Scan for the cell matching the given text and deliver its (x, y) coordinate at center. 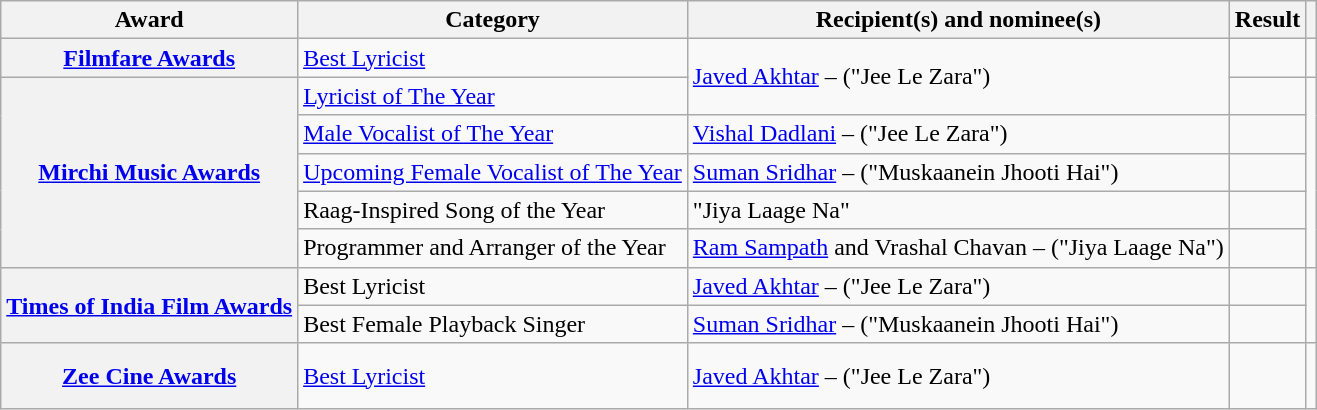
Recipient(s) and nominee(s) (958, 20)
Zee Cine Awards (150, 376)
Lyricist of The Year (493, 96)
Category (493, 20)
Award (150, 20)
Upcoming Female Vocalist of The Year (493, 172)
Mirchi Music Awards (150, 172)
Ram Sampath and Vrashal Chavan – ("Jiya Laage Na") (958, 248)
Male Vocalist of The Year (493, 134)
Vishal Dadlani – ("Jee Le Zara") (958, 134)
Raag-Inspired Song of the Year (493, 210)
Times of India Film Awards (150, 305)
"Jiya Laage Na" (958, 210)
Best Female Playback Singer (493, 324)
Result (1267, 20)
Filmfare Awards (150, 58)
Programmer and Arranger of the Year (493, 248)
